Pinpoint the cell where the given text exists, returning its (X, Y) midpoint coordinate. 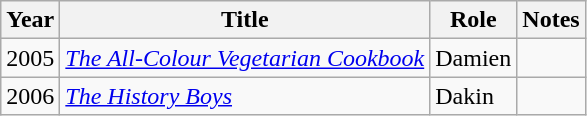
The All-Colour Vegetarian Cookbook (245, 58)
Notes (551, 20)
Damien (474, 58)
Year (30, 20)
Dakin (474, 96)
2005 (30, 58)
Role (474, 20)
Title (245, 20)
2006 (30, 96)
The History Boys (245, 96)
